Output the (X, Y) coordinate of the center of the cell containing the given text.  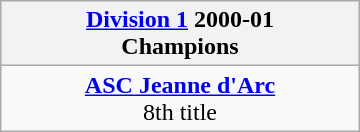
Division 1 2000-01Champions (180, 34)
ASC Jeanne d'Arc8th title (180, 98)
